Pinpoint the cell where the given text exists, returning its (X, Y) midpoint coordinate. 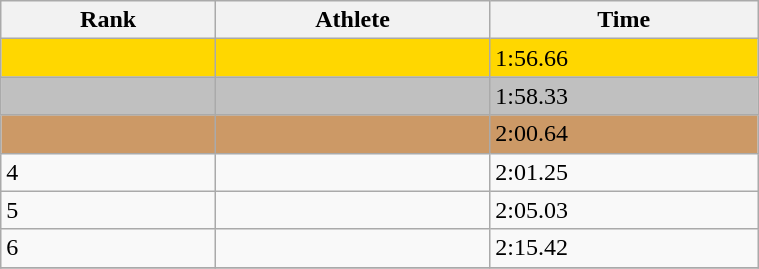
1:56.66 (624, 58)
6 (108, 248)
Rank (108, 20)
2:00.64 (624, 134)
2:01.25 (624, 172)
2:05.03 (624, 210)
4 (108, 172)
Time (624, 20)
5 (108, 210)
1:58.33 (624, 96)
Athlete (352, 20)
2:15.42 (624, 248)
